Provide the (x, y) coordinate of the cell's center where the given text is located.  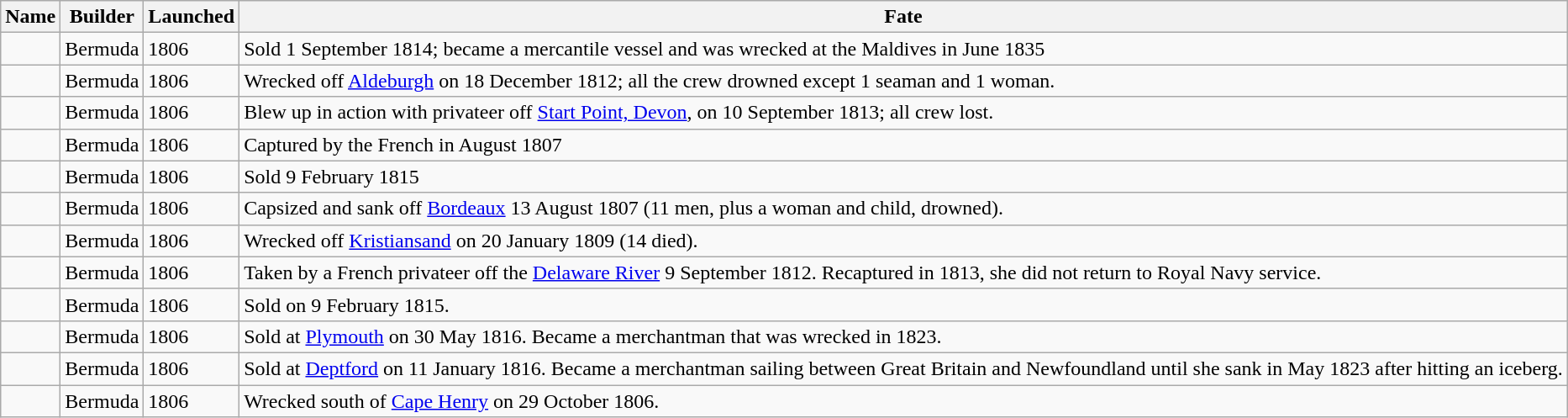
Sold at Plymouth on 30 May 1816. Became a merchantman that was wrecked in 1823. (904, 336)
Fate (904, 17)
Sold 1 September 1814; became a mercantile vessel and was wrecked at the Maldives in June 1835 (904, 49)
Launched (192, 17)
Sold 9 February 1815 (904, 177)
Taken by a French privateer off the Delaware River 9 September 1812. Recaptured in 1813, she did not return to Royal Navy service. (904, 272)
Capsized and sank off Bordeaux 13 August 1807 (11 men, plus a woman and child, drowned). (904, 209)
Wrecked south of Cape Henry on 29 October 1806. (904, 401)
Wrecked off Kristiansand on 20 January 1809 (14 died). (904, 241)
Captured by the French in August 1807 (904, 145)
Sold on 9 February 1815. (904, 304)
Wrecked off Aldeburgh on 18 December 1812; all the crew drowned except 1 seaman and 1 woman. (904, 81)
Builder (103, 17)
Blew up in action with privateer off Start Point, Devon, on 10 September 1813; all crew lost. (904, 113)
Name (30, 17)
